Return [X, Y] of the center of cell containing provided text 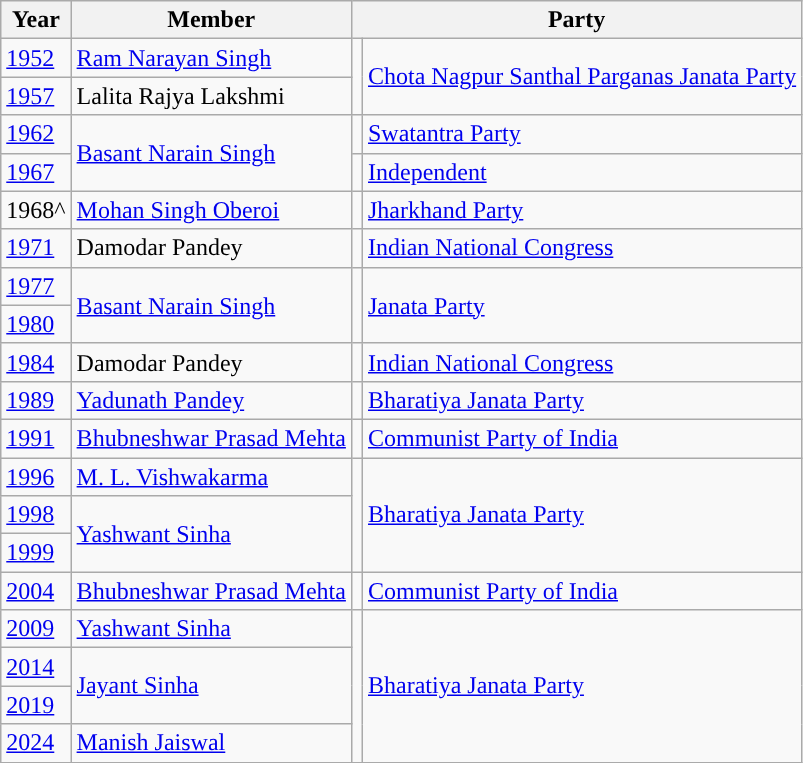
Lalita Rajya Lakshmi [211, 96]
1989 [36, 400]
Party [576, 20]
1991 [36, 438]
1998 [36, 515]
Jayant Sinha [211, 686]
Jharkhand Party [582, 210]
Ram Narayan Singh [211, 58]
1977 [36, 286]
1999 [36, 553]
Member [211, 20]
2004 [36, 591]
2014 [36, 667]
1962 [36, 134]
1968^ [36, 210]
Independent [582, 172]
1984 [36, 362]
Janata Party [582, 305]
2024 [36, 743]
1952 [36, 58]
Swatantra Party [582, 134]
Mohan Singh Oberoi [211, 210]
2019 [36, 705]
M. L. Vishwakarma [211, 477]
Chota Nagpur Santhal Parganas Janata Party [582, 77]
1971 [36, 248]
1996 [36, 477]
1980 [36, 324]
Manish Jaiswal [211, 743]
2009 [36, 629]
Yadunath Pandey [211, 400]
1957 [36, 96]
Year [36, 20]
1967 [36, 172]
